Detect which cell encompasses the target text, then output its (X, Y) center coordinate. 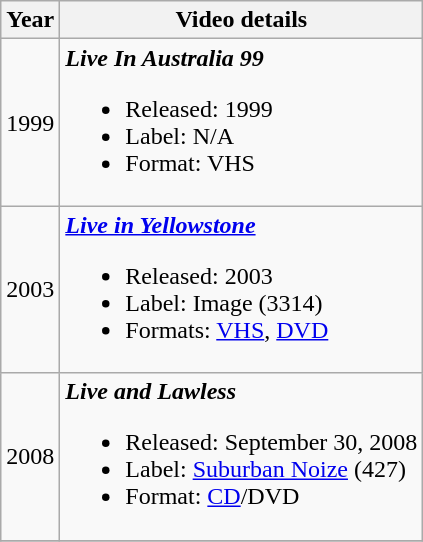
1999 (30, 122)
Video details (242, 20)
Year (30, 20)
Live and LawlessReleased: September 30, 2008Label: Suburban Noize (427)Format: CD/DVD (242, 456)
2003 (30, 290)
Live In Australia 99Released: 1999Label: N/AFormat: VHS (242, 122)
Live in YellowstoneReleased: 2003Label: Image (3314)Formats: VHS, DVD (242, 290)
2008 (30, 456)
